Output the [x, y] coordinate of the center of the cell containing the given text.  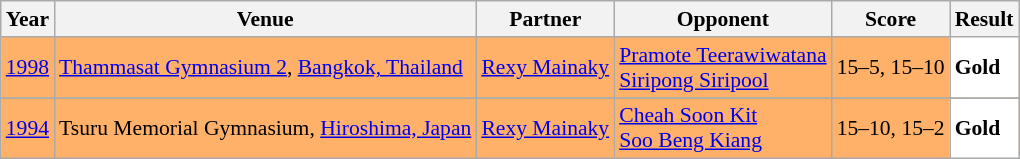
Thammasat Gymnasium 2, Bangkok, Thailand [265, 68]
Cheah Soon Kit Soo Beng Kiang [722, 128]
1998 [28, 68]
Pramote Teerawiwatana Siripong Siripool [722, 68]
Result [984, 19]
Score [891, 19]
15–5, 15–10 [891, 68]
Opponent [722, 19]
Venue [265, 19]
Tsuru Memorial Gymnasium, Hiroshima, Japan [265, 128]
15–10, 15–2 [891, 128]
Year [28, 19]
Partner [545, 19]
1994 [28, 128]
